Output the [x, y] coordinate of the center of the cell containing the given text.  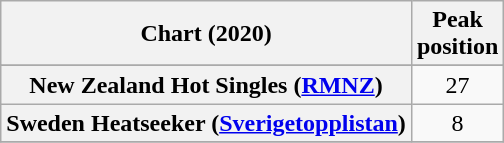
Peakposition [457, 34]
Chart (2020) [206, 34]
Sweden Heatseeker (Sverigetopplistan) [206, 123]
27 [457, 85]
8 [457, 123]
New Zealand Hot Singles (RMNZ) [206, 85]
